Pinpoint the cell where the given text exists, returning its [x, y] midpoint coordinate. 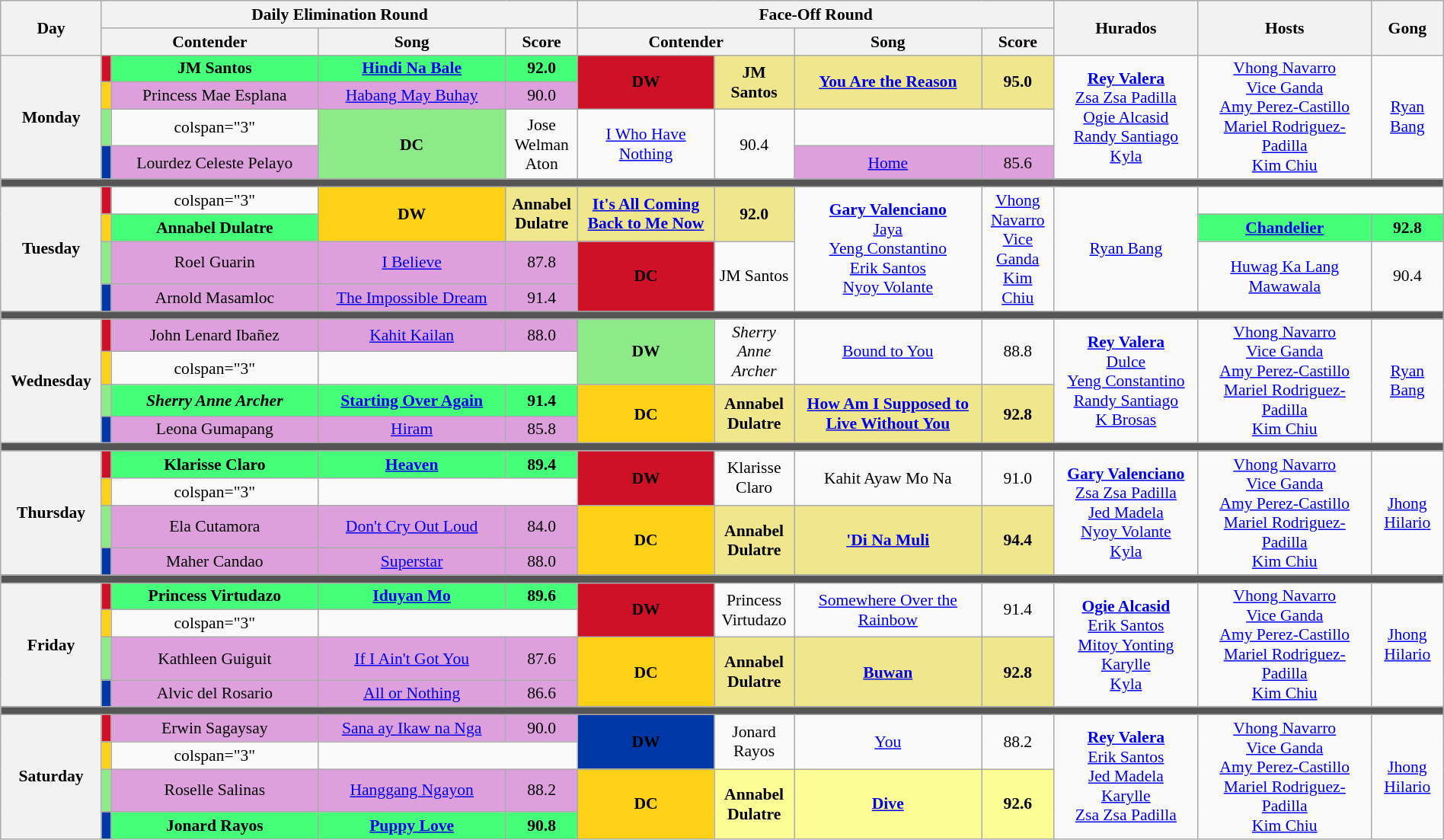
89.6 [542, 596]
Hanggang Ngayon [411, 790]
Rey ValeraDulceYeng ConstantinoRandy SantiagoK Brosas [1126, 381]
Superstar [411, 562]
Hiram [411, 430]
Bound to You [888, 352]
Kathleen Guiguit [215, 659]
I Who Have Nothing [646, 145]
Chandelier [1284, 228]
The Impossible Dream [411, 298]
Dive [888, 804]
Saturday [52, 777]
Lourdez Celeste Pelayo [215, 163]
Thursday [52, 513]
87.6 [542, 659]
Somewhere Over the Rainbow [888, 609]
Ogie AlcasidErik SantosMitoy YontingKarylleKyla [1126, 644]
It's All Coming Back to Me Now [646, 215]
Buwan [888, 672]
Iduyan Mo [411, 596]
Day [52, 27]
Huwag Ka Lang Mawawala [1284, 276]
Home [888, 163]
Princess Mae Esplana [215, 96]
Ela Cutamora [215, 526]
Daily Elimination Round [340, 14]
Puppy Love [411, 826]
Kahit Kailan [411, 335]
You Are the Reason [888, 82]
Rey ValeraZsa Zsa PadillaOgie AlcasidRandy SantiagoKyla [1126, 117]
94.4 [1018, 540]
All or Nothing [411, 694]
Erwin Sagaysay [215, 729]
87.8 [542, 263]
Don't Cry Out Loud [411, 526]
95.0 [1018, 82]
85.8 [542, 430]
85.6 [1018, 163]
Hurados [1126, 27]
84.0 [542, 526]
Friday [52, 644]
Kahit Ayaw Mo Na [888, 478]
Habang May Buhay [411, 96]
Gary ValencianoZsa Zsa PadillaJed MadelaNyoy VolanteKyla [1126, 513]
Starting Over Again [411, 401]
Wednesday [52, 381]
Hosts [1284, 27]
Hindi Na Bale [411, 69]
Sana ay Ikaw na Nga [411, 729]
Rey ValeraErik SantosJed MadelaKarylleZsa Zsa Padilla [1126, 777]
Maher Candao [215, 562]
91.0 [1018, 478]
Monday [52, 117]
John Lenard Ibañez [215, 335]
Arnold Masamloc [215, 298]
Gong [1407, 27]
92.6 [1018, 804]
Vhong NavarroVice GandaKim Chiu [1018, 250]
Roselle Salinas [215, 790]
Roel Guarin [215, 263]
How Am I Supposed to Live Without You [888, 414]
If I Ain't Got You [411, 659]
Heaven [411, 465]
I Believe [411, 263]
86.6 [542, 694]
89.4 [542, 465]
90.8 [542, 826]
88.8 [1018, 352]
'Di Na Muli [888, 540]
Gary ValencianoJayaYeng ConstantinoErik SantosNyoy Volante [888, 250]
Leona Gumapang [215, 430]
Tuesday [52, 250]
Alvic del Rosario [215, 694]
Face-Off Round [815, 14]
You [888, 742]
Jose Welman Aton [542, 145]
